Search for the cell housing the specified text and yield its (x, y) center coordinate. 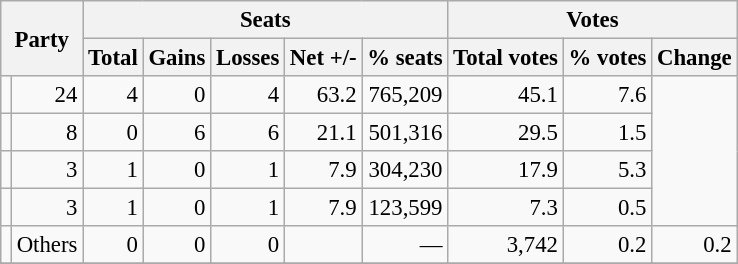
45.1 (506, 95)
63.2 (324, 95)
501,316 (405, 133)
7.3 (506, 208)
0.5 (607, 208)
7.6 (607, 95)
Votes (592, 20)
Seats (266, 20)
1.5 (607, 133)
8 (46, 133)
123,599 (405, 208)
Net +/- (324, 58)
Total votes (506, 58)
Gains (177, 58)
% seats (405, 58)
Others (46, 245)
Total (113, 58)
304,230 (405, 170)
5.3 (607, 170)
Change (694, 58)
— (405, 245)
Party (42, 38)
% votes (607, 58)
765,209 (405, 95)
29.5 (506, 133)
21.1 (324, 133)
17.9 (506, 170)
Losses (248, 58)
3,742 (506, 245)
24 (46, 95)
